Output the [x, y] coordinate of the center of the cell containing the given text.  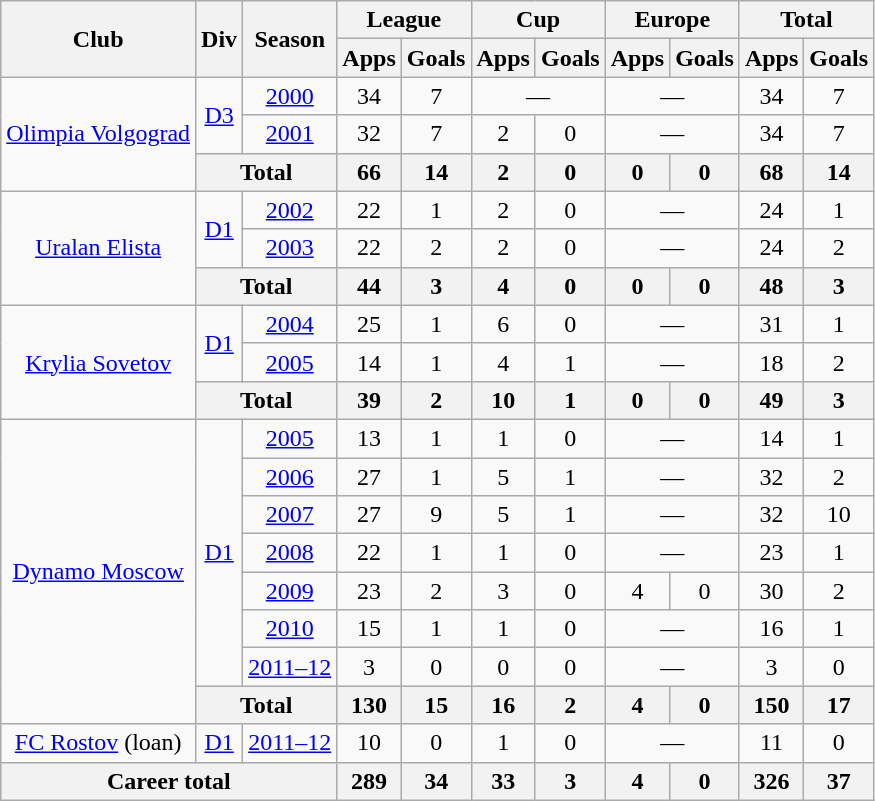
31 [771, 324]
289 [369, 781]
2000 [290, 96]
11 [771, 743]
2006 [290, 477]
68 [771, 172]
25 [369, 324]
2003 [290, 248]
37 [839, 781]
2010 [290, 629]
2009 [290, 591]
33 [503, 781]
Olimpia Volgograd [98, 134]
130 [369, 705]
9 [436, 515]
30 [771, 591]
13 [369, 438]
66 [369, 172]
2001 [290, 134]
39 [369, 400]
Uralan Elista [98, 248]
48 [771, 286]
2002 [290, 210]
150 [771, 705]
Season [290, 39]
League [404, 20]
Europe [672, 20]
44 [369, 286]
17 [839, 705]
326 [771, 781]
FC Rostov (loan) [98, 743]
Krylia Sovetov [98, 362]
Cup [538, 20]
Career total [169, 781]
2004 [290, 324]
2007 [290, 515]
49 [771, 400]
Dynamo Moscow [98, 571]
D3 [220, 115]
18 [771, 362]
2008 [290, 553]
Div [220, 39]
6 [503, 324]
Club [98, 39]
